Return (x, y) of the center of cell containing provided text 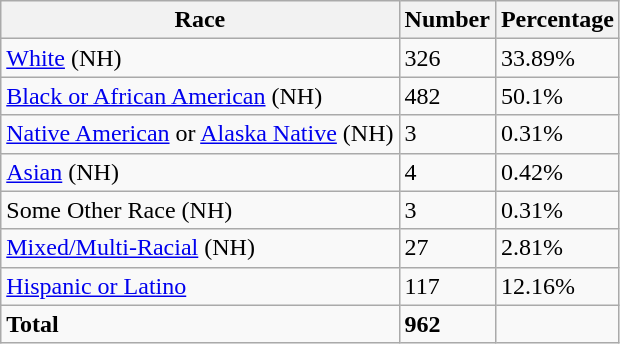
4 (447, 172)
Number (447, 20)
Some Other Race (NH) (200, 210)
27 (447, 248)
33.89% (557, 58)
Black or African American (NH) (200, 96)
117 (447, 286)
Native American or Alaska Native (NH) (200, 134)
Percentage (557, 20)
2.81% (557, 248)
Race (200, 20)
Mixed/Multi-Racial (NH) (200, 248)
326 (447, 58)
White (NH) (200, 58)
Asian (NH) (200, 172)
962 (447, 324)
Total (200, 324)
482 (447, 96)
0.42% (557, 172)
12.16% (557, 286)
Hispanic or Latino (200, 286)
50.1% (557, 96)
